From the cell containing the given text, extract its center point as (x, y) coordinate. 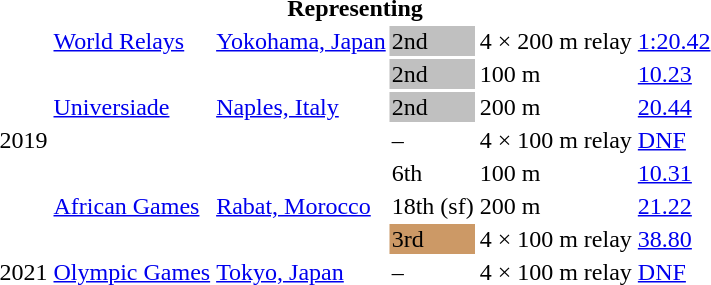
Universiade (132, 107)
6th (432, 173)
African Games (132, 206)
4 × 200 m relay (556, 41)
– (432, 140)
Rabat, Morocco (302, 206)
World Relays (132, 41)
3rd (432, 239)
Yokohama, Japan (302, 41)
18th (sf) (432, 206)
Naples, Italy (302, 107)
